Output the [X, Y] coordinate of the center of the cell containing the given text.  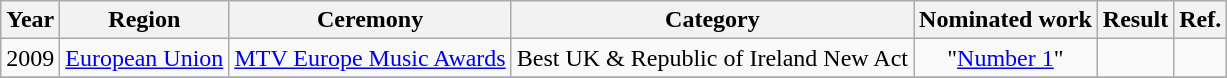
Result [1135, 20]
Nominated work [1006, 20]
2009 [30, 58]
Best UK & Republic of Ireland New Act [712, 58]
European Union [144, 58]
MTV Europe Music Awards [370, 58]
Category [712, 20]
Ref. [1200, 20]
Ceremony [370, 20]
"Number 1" [1006, 58]
Region [144, 20]
Year [30, 20]
